Identify which cell holds the provided text, then report its [X, Y] central coordinate. 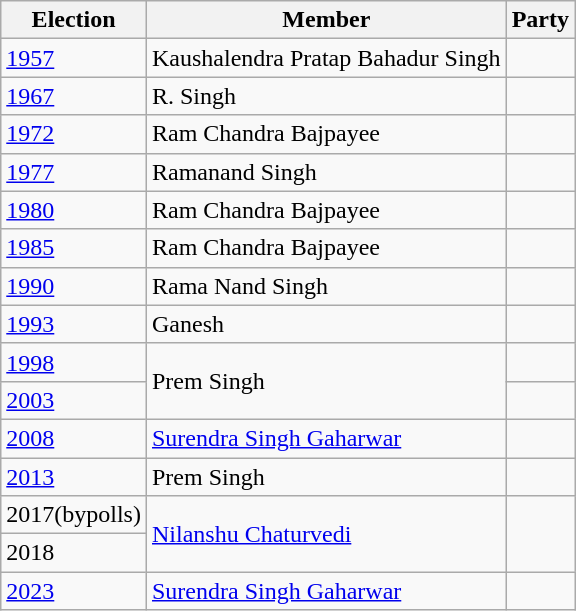
R. Singh [326, 96]
Member [326, 20]
Rama Nand Singh [326, 286]
1957 [74, 58]
1972 [74, 134]
1990 [74, 286]
2023 [74, 591]
2017(bypolls) [74, 515]
2003 [74, 400]
1985 [74, 248]
1980 [74, 210]
Party [540, 20]
1977 [74, 172]
2008 [74, 438]
2018 [74, 553]
Nilanshu Chaturvedi [326, 534]
1993 [74, 324]
Ganesh [326, 324]
Election [74, 20]
2013 [74, 477]
1998 [74, 362]
1967 [74, 96]
Ramanand Singh [326, 172]
Kaushalendra Pratap Bahadur Singh [326, 58]
